Search for the cell housing the specified text and yield its [x, y] center coordinate. 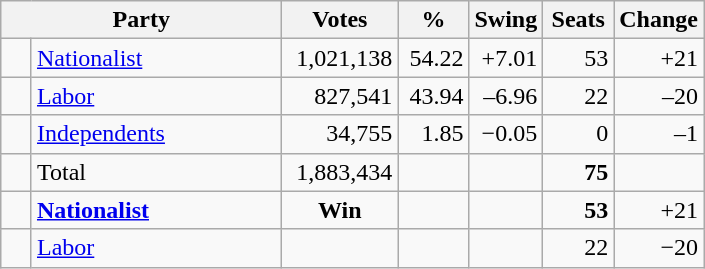
1,021,138 [340, 58]
+7.01 [506, 58]
−20 [659, 248]
Independents [156, 134]
Change [659, 20]
Votes [340, 20]
34,755 [340, 134]
–20 [659, 96]
827,541 [340, 96]
Party [142, 20]
Total [156, 172]
Seats [578, 20]
% [434, 20]
75 [578, 172]
−0.05 [506, 134]
–1 [659, 134]
1.85 [434, 134]
43.94 [434, 96]
Swing [506, 20]
–6.96 [506, 96]
Win [340, 210]
1,883,434 [340, 172]
0 [578, 134]
54.22 [434, 58]
